Determine the [x, y] coordinate at the center of the cell enclosing the given text.  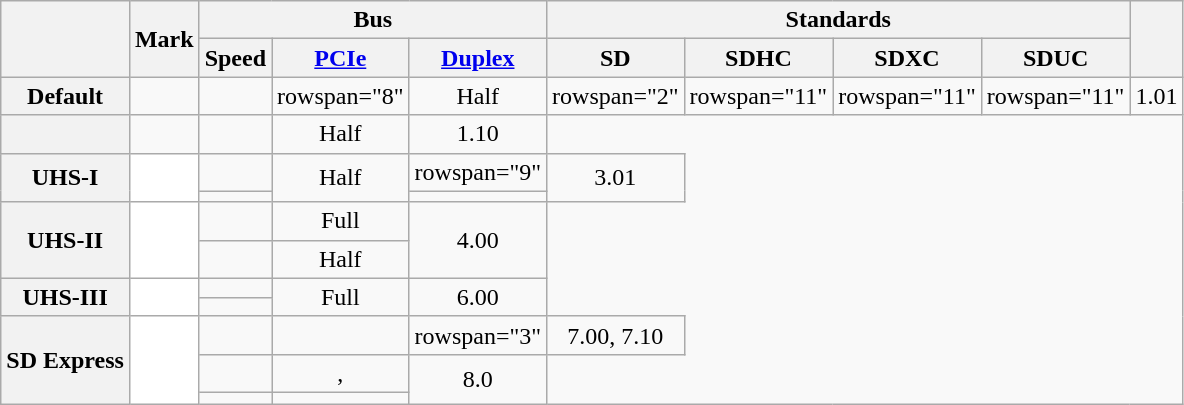
rowspan="2" [616, 96]
rowspan="8" [341, 96]
, [341, 373]
rowspan="9" [478, 172]
rowspan="3" [478, 335]
Mark [164, 39]
6.00 [478, 297]
SD [616, 58]
Standards [838, 20]
PCIe [341, 58]
UHS-I [66, 178]
3.01 [616, 178]
Duplex [478, 58]
SDUC [1056, 58]
SDHC [758, 58]
UHS-III [66, 297]
Bus [372, 20]
Default [66, 96]
1.01 [1156, 96]
4.00 [478, 240]
Speed [235, 58]
SDXC [908, 58]
8.0 [478, 378]
1.10 [478, 134]
SD Express [66, 360]
7.00, 7.10 [616, 335]
UHS-II [66, 240]
